Locate the cell with the specified text and output its [X, Y] center coordinate. 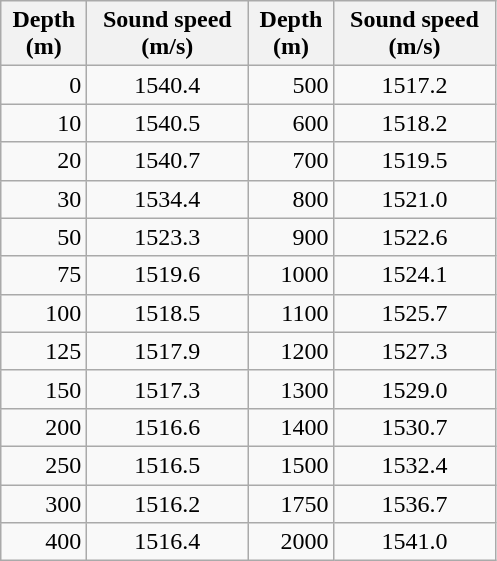
1500 [291, 465]
100 [44, 313]
10 [44, 123]
1516.6 [168, 427]
400 [44, 542]
800 [291, 199]
1529.0 [414, 389]
900 [291, 237]
300 [44, 503]
50 [44, 237]
1750 [291, 503]
75 [44, 275]
1517.2 [414, 85]
0 [44, 85]
1400 [291, 427]
1517.9 [168, 351]
250 [44, 465]
1519.5 [414, 161]
1200 [291, 351]
600 [291, 123]
1536.7 [414, 503]
1518.2 [414, 123]
1517.3 [168, 389]
1521.0 [414, 199]
1534.4 [168, 199]
1523.3 [168, 237]
1300 [291, 389]
1540.5 [168, 123]
20 [44, 161]
1516.2 [168, 503]
1525.7 [414, 313]
1516.4 [168, 542]
1519.6 [168, 275]
30 [44, 199]
2000 [291, 542]
1530.7 [414, 427]
1540.4 [168, 85]
700 [291, 161]
1522.6 [414, 237]
1541.0 [414, 542]
1100 [291, 313]
1524.1 [414, 275]
1540.7 [168, 161]
1518.5 [168, 313]
1516.5 [168, 465]
125 [44, 351]
1527.3 [414, 351]
200 [44, 427]
1000 [291, 275]
150 [44, 389]
500 [291, 85]
1532.4 [414, 465]
